Pinpoint the cell where the given text exists, returning its [x, y] midpoint coordinate. 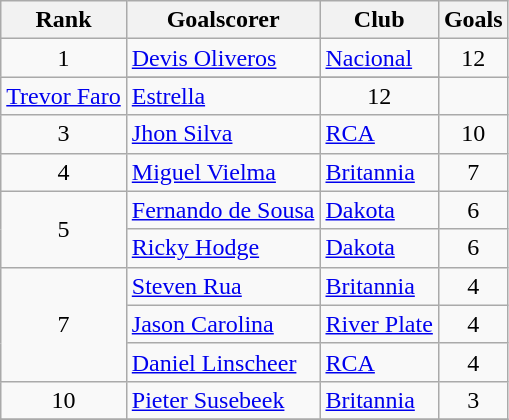
Estrella [223, 96]
Goalscorer [223, 20]
Jhon Silva [223, 134]
Pieter Susebeek [223, 400]
Nacional [379, 58]
Devis Oliveros [223, 58]
Jason Carolina [223, 324]
5 [64, 229]
Trevor Faro [64, 96]
Club [379, 20]
Ricky Hodge [223, 248]
Miguel Vielma [223, 172]
1 [64, 58]
Steven Rua [223, 286]
Goals [473, 20]
Rank [64, 20]
Fernando de Sousa [223, 210]
Daniel Linscheer [223, 362]
River Plate [379, 324]
